Detect which cell encompasses the target text, then output its (x, y) center coordinate. 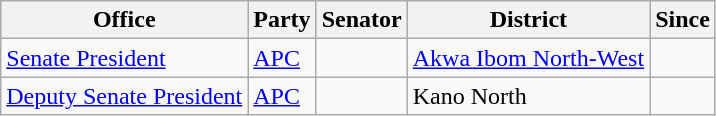
Office (124, 20)
Kano North (528, 96)
Deputy Senate President (124, 96)
Akwa Ibom North-West (528, 58)
Party (282, 20)
Senator (362, 20)
Senate President (124, 58)
Since (683, 20)
District (528, 20)
